Return [x, y] of the center of cell containing provided text 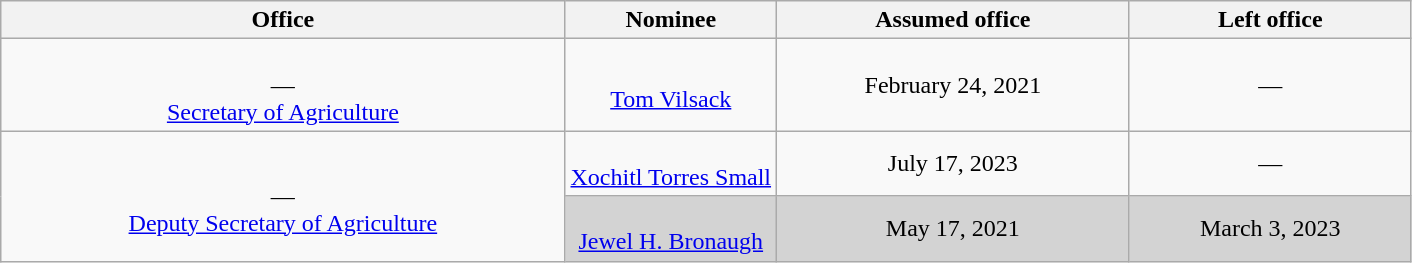
—Deputy Secretary of Agriculture [283, 196]
March 3, 2023 [1270, 228]
Tom Vilsack [671, 85]
Assumed office [954, 20]
July 17, 2023 [954, 164]
February 24, 2021 [954, 85]
Nominee [671, 20]
Left office [1270, 20]
Office [283, 20]
Xochitl Torres Small [671, 164]
May 17, 2021 [954, 228]
Jewel H. Bronaugh [671, 228]
—Secretary of Agriculture [283, 85]
